For the text-containing cell, return its midpoint in [X, Y] coordinate format. 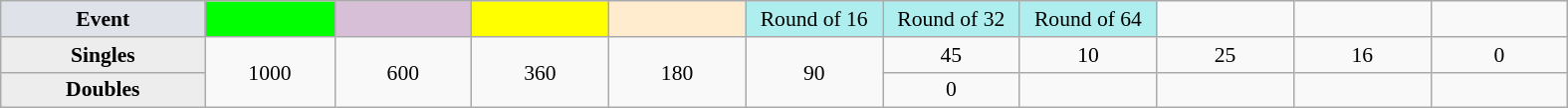
600 [403, 72]
90 [814, 72]
45 [951, 55]
Round of 64 [1088, 19]
10 [1088, 55]
Round of 32 [951, 19]
16 [1362, 55]
Doubles [104, 90]
1000 [270, 72]
Round of 16 [814, 19]
25 [1226, 55]
Event [104, 19]
180 [677, 72]
Singles [104, 55]
360 [541, 72]
